For the text-containing cell, return its midpoint in (x, y) coordinate format. 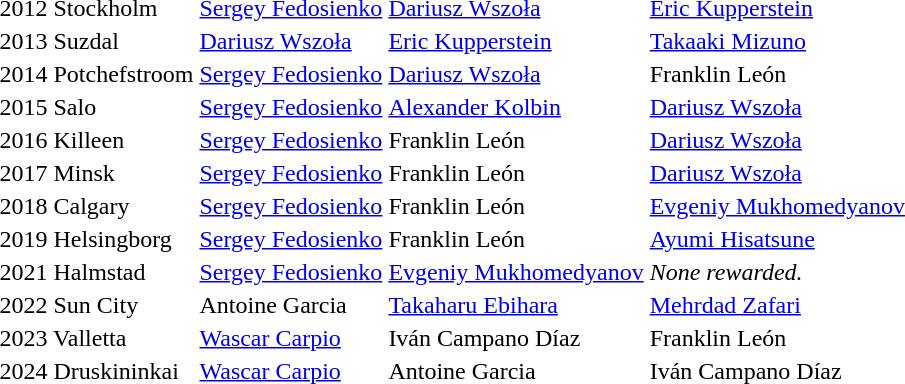
Takaharu Ebihara (516, 305)
Evgeniy Mukhomedyanov (516, 272)
Antoine Garcia (291, 305)
Wascar Carpio (291, 338)
Eric Kupperstein (516, 41)
Alexander Kolbin (516, 107)
Iván Campano Díaz (516, 338)
